Output the (x, y) coordinate of the center of the cell containing the given text.  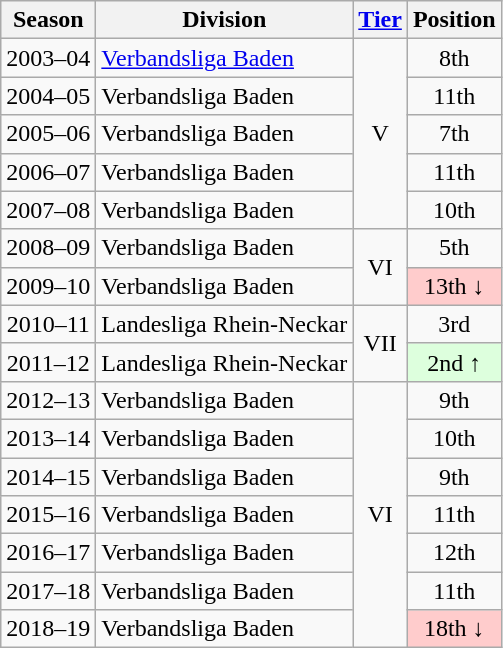
V (380, 134)
2003–04 (48, 58)
12th (454, 553)
2015–16 (48, 515)
8th (454, 58)
2016–17 (48, 553)
2013–14 (48, 438)
2012–13 (48, 400)
3rd (454, 324)
2011–12 (48, 362)
7th (454, 134)
Position (454, 20)
2005–06 (48, 134)
2010–11 (48, 324)
2008–09 (48, 248)
13th ↓ (454, 286)
2017–18 (48, 591)
Division (224, 20)
Season (48, 20)
2007–08 (48, 210)
2018–19 (48, 629)
18th ↓ (454, 629)
2009–10 (48, 286)
2004–05 (48, 96)
VII (380, 343)
2006–07 (48, 172)
2014–15 (48, 477)
2nd ↑ (454, 362)
Tier (380, 20)
5th (454, 248)
